Detect which cell encompasses the target text, then output its (X, Y) center coordinate. 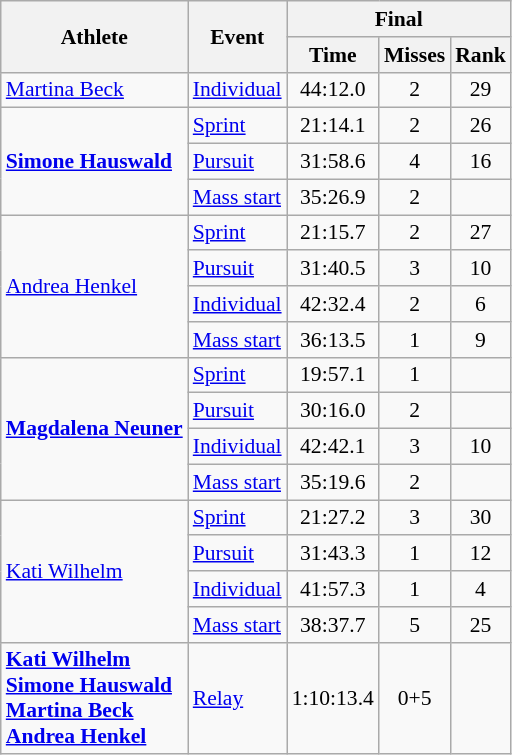
Magdalena Neuner (94, 428)
Event (238, 36)
Misses (414, 55)
21:14.1 (333, 126)
44:12.0 (333, 90)
31:58.6 (333, 162)
41:57.3 (333, 589)
30 (480, 518)
21:15.7 (333, 233)
16 (480, 162)
Final (399, 19)
31:40.5 (333, 269)
5 (414, 625)
26 (480, 126)
42:42.1 (333, 447)
19:57.1 (333, 375)
Martina Beck (94, 90)
9 (480, 340)
0+5 (414, 698)
30:16.0 (333, 411)
Kati Wilhelm (94, 571)
36:13.5 (333, 340)
1:10:13.4 (333, 698)
Kati WilhelmSimone HauswaldMartina BeckAndrea Henkel (94, 698)
Rank (480, 55)
35:19.6 (333, 482)
29 (480, 90)
25 (480, 625)
12 (480, 554)
Time (333, 55)
38:37.7 (333, 625)
42:32.4 (333, 304)
Relay (238, 698)
Simone Hauswald (94, 162)
21:27.2 (333, 518)
31:43.3 (333, 554)
27 (480, 233)
6 (480, 304)
Athlete (94, 36)
Andrea Henkel (94, 286)
35:26.9 (333, 197)
